For the text-containing cell, return its midpoint in [X, Y] coordinate format. 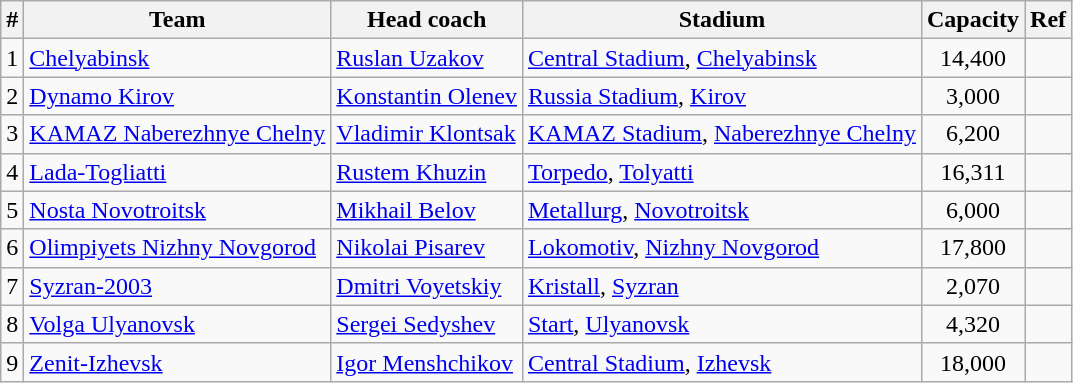
Kristall, Syzran [722, 286]
14,400 [972, 58]
Vladimir Klontsak [427, 134]
Syzran-2003 [178, 286]
Nikolai Pisarev [427, 248]
Mikhail Belov [427, 210]
Stadium [722, 20]
4,320 [972, 324]
Ruslan Uzakov [427, 58]
Chelyabinsk [178, 58]
18,000 [972, 362]
Lada-Togliatti [178, 172]
# [12, 20]
1 [12, 58]
KAMAZ Naberezhnye Chelny [178, 134]
Capacity [972, 20]
17,800 [972, 248]
Nosta Novotroitsk [178, 210]
5 [12, 210]
8 [12, 324]
KAMAZ Stadium, Naberezhnye Chelny [722, 134]
4 [12, 172]
Torpedo, Tolyatti [722, 172]
Team [178, 20]
Head coach [427, 20]
2 [12, 96]
3,000 [972, 96]
Rustem Khuzin [427, 172]
7 [12, 286]
Central Stadium, Izhevsk [722, 362]
Central Stadium, Chelyabinsk [722, 58]
6,000 [972, 210]
Dynamo Kirov [178, 96]
Volga Ulyanovsk [178, 324]
6,200 [972, 134]
Igor Menshchikov [427, 362]
6 [12, 248]
Olimpiyets Nizhny Novgorod [178, 248]
Konstantin Olenev [427, 96]
Start, Ulyanovsk [722, 324]
3 [12, 134]
Zenit-Izhevsk [178, 362]
16,311 [972, 172]
Lokomotiv, Nizhny Novgorod [722, 248]
Sergei Sedyshev [427, 324]
Ref [1048, 20]
Metallurg, Novotroitsk [722, 210]
2,070 [972, 286]
Dmitri Voyetskiy [427, 286]
Russia Stadium, Kirov [722, 96]
9 [12, 362]
